Find where the given text appears and provide that cell's center as (x, y) coordinate. 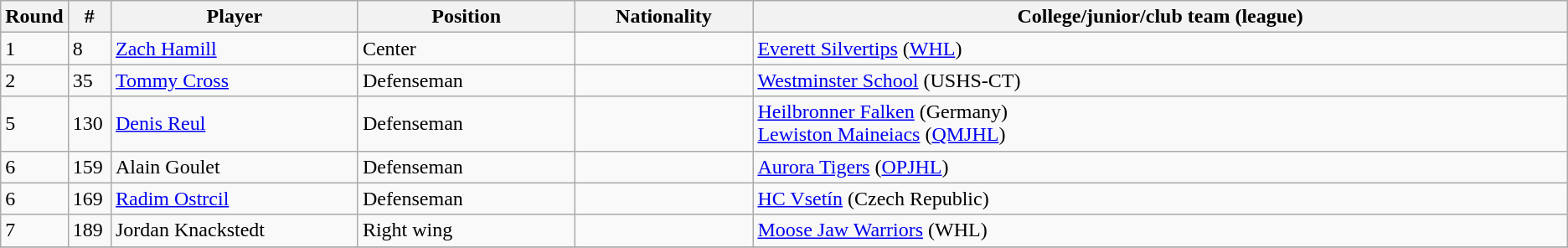
7 (34, 230)
Heilbronner Falken (Germany)Lewiston Maineiacs (QMJHL) (1160, 124)
Radim Ostrcil (235, 199)
169 (89, 199)
Center (466, 49)
Everett Silvertips (WHL) (1160, 49)
Denis Reul (235, 124)
Tommy Cross (235, 80)
Alain Goulet (235, 167)
Westminster School (USHS-CT) (1160, 80)
HC Vsetín (Czech Republic) (1160, 199)
Position (466, 17)
Round (34, 17)
159 (89, 167)
130 (89, 124)
Moose Jaw Warriors (WHL) (1160, 230)
College/junior/club team (league) (1160, 17)
2 (34, 80)
35 (89, 80)
189 (89, 230)
8 (89, 49)
5 (34, 124)
Aurora Tigers (OPJHL) (1160, 167)
1 (34, 49)
Right wing (466, 230)
# (89, 17)
Player (235, 17)
Jordan Knackstedt (235, 230)
Nationality (663, 17)
Zach Hamill (235, 49)
